Return (X, Y) of the center of cell containing provided text 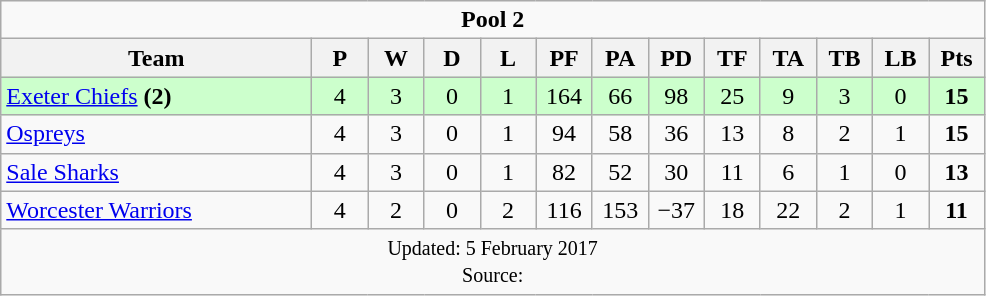
W (396, 58)
TB (844, 58)
LB (900, 58)
9 (788, 96)
Team (156, 58)
D (452, 58)
PD (676, 58)
52 (620, 172)
22 (788, 210)
−37 (676, 210)
Sale Sharks (156, 172)
P (340, 58)
25 (732, 96)
L (508, 58)
Pool 2 (493, 20)
8 (788, 134)
PA (620, 58)
Ospreys (156, 134)
TF (732, 58)
Worcester Warriors (156, 210)
98 (676, 96)
30 (676, 172)
PF (564, 58)
Pts (956, 58)
Updated: 5 February 2017Source: (493, 262)
58 (620, 134)
6 (788, 172)
36 (676, 134)
18 (732, 210)
82 (564, 172)
116 (564, 210)
153 (620, 210)
TA (788, 58)
Exeter Chiefs (2) (156, 96)
66 (620, 96)
164 (564, 96)
94 (564, 134)
